Pinpoint the cell where the given text exists, returning its [X, Y] midpoint coordinate. 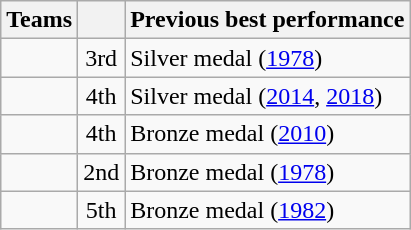
Bronze medal (1982) [268, 210]
Bronze medal (2010) [268, 134]
Previous best performance [268, 20]
Silver medal (1978) [268, 58]
Silver medal (2014, 2018) [268, 96]
2nd [102, 172]
Teams [40, 20]
3rd [102, 58]
Bronze medal (1978) [268, 172]
5th [102, 210]
